Determine the (x, y) coordinate at the center of the cell enclosing the given text.  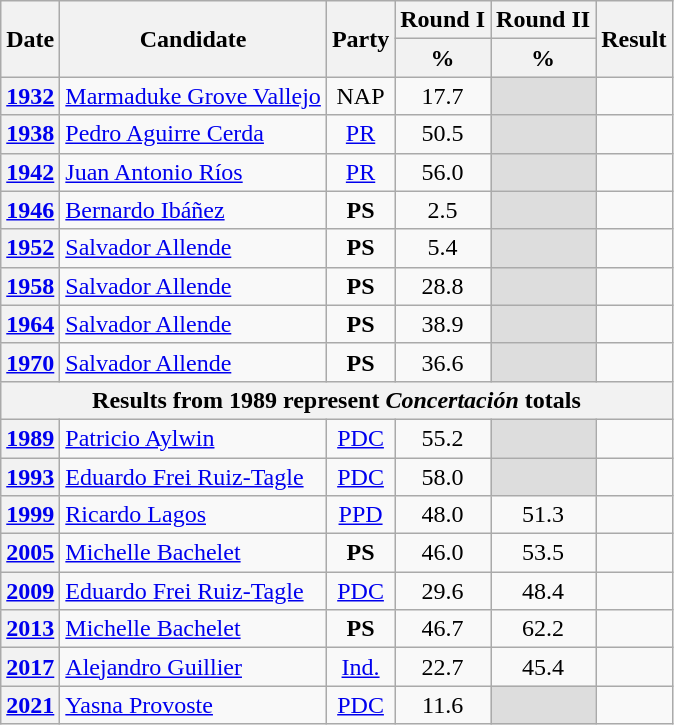
2.5 (443, 210)
2009 (30, 591)
PPD (360, 515)
22.7 (443, 667)
46.0 (443, 553)
1993 (30, 477)
Yasna Provoste (194, 705)
51.3 (544, 515)
55.2 (443, 438)
2013 (30, 629)
56.0 (443, 172)
Round II (544, 20)
Result (634, 39)
17.7 (443, 96)
48.4 (544, 591)
Juan Antonio Ríos (194, 172)
1952 (30, 248)
NAP (360, 96)
29.6 (443, 591)
46.7 (443, 629)
1970 (30, 362)
11.6 (443, 705)
1989 (30, 438)
53.5 (544, 553)
1946 (30, 210)
1942 (30, 172)
Bernardo Ibáñez (194, 210)
Alejandro Guillier (194, 667)
Candidate (194, 39)
2005 (30, 553)
62.2 (544, 629)
36.6 (443, 362)
38.9 (443, 324)
Date (30, 39)
Ind. (360, 667)
1938 (30, 134)
1964 (30, 324)
45.4 (544, 667)
50.5 (443, 134)
28.8 (443, 286)
1999 (30, 515)
Party (360, 39)
2021 (30, 705)
Marmaduke Grove Vallejo (194, 96)
48.0 (443, 515)
1932 (30, 96)
58.0 (443, 477)
Patricio Aylwin (194, 438)
Round I (443, 20)
1958 (30, 286)
Results from 1989 represent Concertación totals (336, 400)
Ricardo Lagos (194, 515)
5.4 (443, 248)
Pedro Aguirre Cerda (194, 134)
2017 (30, 667)
